Locate the cell with the specified text and output its (X, Y) center coordinate. 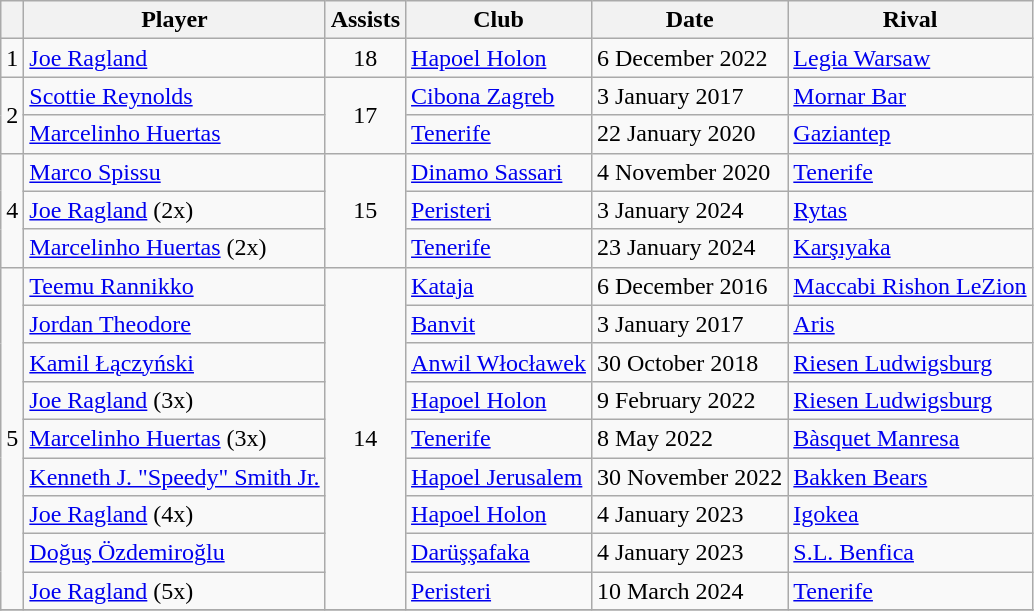
Joe Ragland (174, 58)
Dinamo Sassari (499, 172)
Marco Spissu (174, 172)
Joe Ragland (3x) (174, 400)
Assists (365, 20)
Joe Ragland (4x) (174, 515)
5 (12, 438)
23 January 2024 (689, 248)
Mornar Bar (910, 96)
Date (689, 20)
Bakken Bears (910, 477)
Kamil Łączyński (174, 362)
Joe Ragland (2x) (174, 210)
Scottie Reynolds (174, 96)
30 November 2022 (689, 477)
3 January 2024 (689, 210)
Aris (910, 324)
Marcelinho Huertas (174, 134)
Darüşşafaka (499, 553)
Teemu Rannikko (174, 286)
10 March 2024 (689, 591)
Rival (910, 20)
Anwil Włocławek (499, 362)
Igokea (910, 515)
15 (365, 210)
4 (12, 210)
1 (12, 58)
Bàsquet Manresa (910, 438)
9 February 2022 (689, 400)
8 May 2022 (689, 438)
Karşıyaka (910, 248)
Jordan Theodore (174, 324)
Kataja (499, 286)
17 (365, 115)
Kenneth J. "Speedy" Smith Jr. (174, 477)
Maccabi Rishon LeZion (910, 286)
Club (499, 20)
Banvit (499, 324)
Cibona Zagreb (499, 96)
30 October 2018 (689, 362)
2 (12, 115)
Marcelinho Huertas (3x) (174, 438)
6 December 2022 (689, 58)
Marcelinho Huertas (2x) (174, 248)
Legia Warsaw (910, 58)
Joe Ragland (5x) (174, 591)
4 November 2020 (689, 172)
S.L. Benfica (910, 553)
6 December 2016 (689, 286)
Rytas (910, 210)
14 (365, 438)
Player (174, 20)
Gaziantep (910, 134)
22 January 2020 (689, 134)
Hapoel Jerusalem (499, 477)
18 (365, 58)
Doğuş Özdemiroğlu (174, 553)
